Return the (X, Y) coordinate for the center point of the cell that contains the specified text.  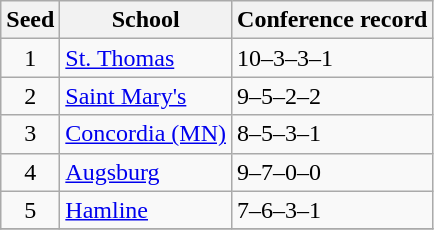
School (146, 20)
Conference record (332, 20)
4 (30, 172)
Saint Mary's (146, 96)
Seed (30, 20)
9–5–2–2 (332, 96)
8–5–3–1 (332, 134)
5 (30, 210)
7–6–3–1 (332, 210)
Concordia (MN) (146, 134)
Augsburg (146, 172)
9–7–0–0 (332, 172)
St. Thomas (146, 58)
Hamline (146, 210)
3 (30, 134)
10–3–3–1 (332, 58)
2 (30, 96)
1 (30, 58)
